Provide the (X, Y) coordinate of the cell's center where the given text is located.  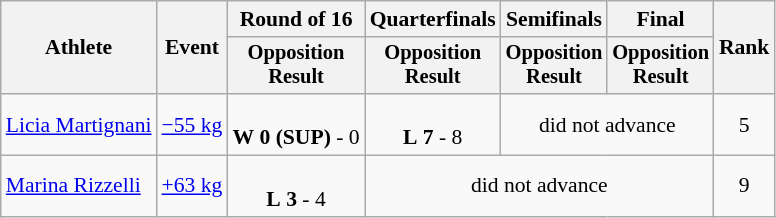
Athlete (79, 48)
L 3 - 4 (296, 186)
5 (744, 124)
9 (744, 186)
Final (660, 19)
+63 kg (192, 186)
Event (192, 48)
Round of 16 (296, 19)
Semifinals (554, 19)
W 0 (SUP) - 0 (296, 124)
Marina Rizzelli (79, 186)
L 7 - 8 (433, 124)
Quarterfinals (433, 19)
Licia Martignani (79, 124)
Rank (744, 48)
−55 kg (192, 124)
